Search for the cell housing the specified text and yield its (X, Y) center coordinate. 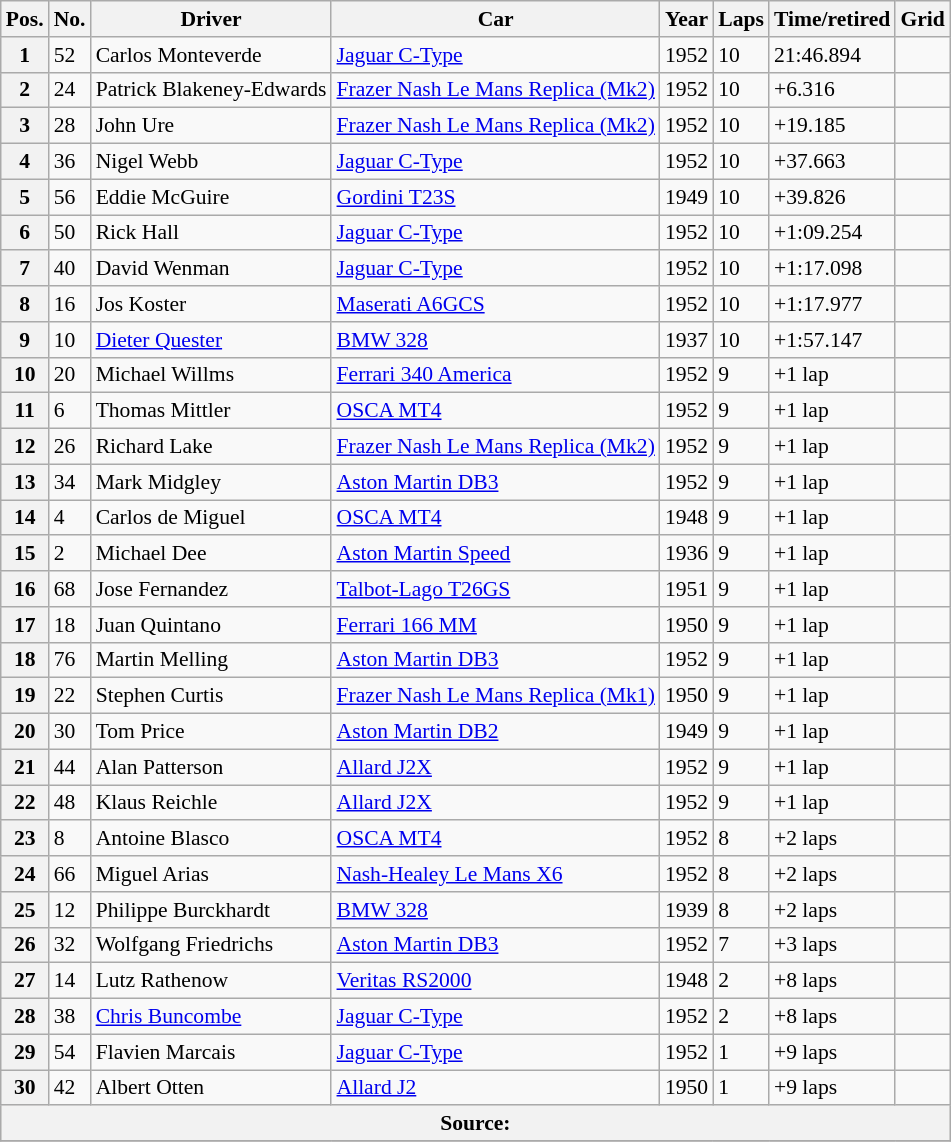
Source: (476, 1124)
Alan Patterson (212, 767)
1937 (686, 340)
Michael Willms (212, 375)
Lutz Rathenow (212, 981)
Nigel Webb (212, 162)
Miguel Arias (212, 874)
John Ure (212, 126)
Jose Fernandez (212, 589)
Thomas Mittler (212, 411)
44 (70, 767)
Driver (212, 19)
Michael Dee (212, 554)
+1:17.098 (832, 269)
48 (70, 803)
Ferrari 340 America (495, 375)
29 (25, 1052)
66 (70, 874)
42 (70, 1088)
+37.663 (832, 162)
Frazer Nash Le Mans Replica (Mk1) (495, 696)
Grid (922, 19)
Martin Melling (212, 660)
+1:57.147 (832, 340)
Tom Price (212, 732)
34 (70, 482)
Antoine Blasco (212, 839)
Pos. (25, 19)
Eddie McGuire (212, 197)
1936 (686, 554)
Year (686, 19)
50 (70, 233)
54 (70, 1052)
32 (70, 945)
Laps (741, 19)
13 (25, 482)
Stephen Curtis (212, 696)
Carlos Monteverde (212, 55)
Ferrari 166 MM (495, 625)
1951 (686, 589)
15 (25, 554)
23 (25, 839)
Albert Otten (212, 1088)
Talbot-Lago T26GS (495, 589)
Time/retired (832, 19)
36 (70, 162)
Maserati A6GCS (495, 304)
11 (25, 411)
Juan Quintano (212, 625)
Gordini T23S (495, 197)
+1:17.977 (832, 304)
+3 laps (832, 945)
Philippe Burckhardt (212, 910)
27 (25, 981)
Carlos de Miguel (212, 518)
Richard Lake (212, 447)
17 (25, 625)
Allard J2 (495, 1088)
Flavien Marcais (212, 1052)
19 (25, 696)
No. (70, 19)
Dieter Quester (212, 340)
+6.316 (832, 90)
David Wenman (212, 269)
Patrick Blakeney-Edwards (212, 90)
Aston Martin Speed (495, 554)
Nash-Healey Le Mans X6 (495, 874)
3 (25, 126)
Chris Buncombe (212, 1017)
21 (25, 767)
Rick Hall (212, 233)
Car (495, 19)
25 (25, 910)
+1:09.254 (832, 233)
Veritas RS2000 (495, 981)
76 (70, 660)
Aston Martin DB2 (495, 732)
5 (25, 197)
Mark Midgley (212, 482)
+39.826 (832, 197)
56 (70, 197)
40 (70, 269)
1939 (686, 910)
Jos Koster (212, 304)
52 (70, 55)
38 (70, 1017)
Klaus Reichle (212, 803)
21:46.894 (832, 55)
68 (70, 589)
+19.185 (832, 126)
Wolfgang Friedrichs (212, 945)
